Output the [x, y] coordinate of the center of the cell containing the given text.  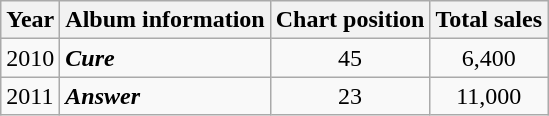
Answer [165, 96]
2010 [30, 58]
23 [350, 96]
Cure [165, 58]
2011 [30, 96]
Chart position [350, 20]
45 [350, 58]
11,000 [489, 96]
Year [30, 20]
6,400 [489, 58]
Album information [165, 20]
Total sales [489, 20]
